Provide the (X, Y) coordinate of the cell's center where the given text is located.  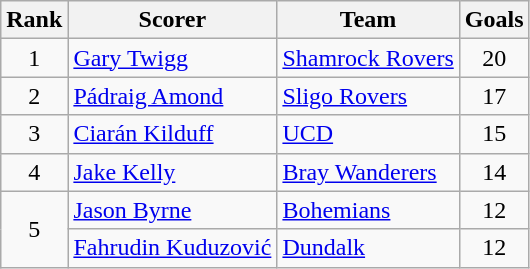
Dundalk (368, 248)
Team (368, 20)
17 (494, 96)
Scorer (172, 20)
Sligo Rovers (368, 96)
Gary Twigg (172, 58)
3 (34, 134)
Pádraig Amond (172, 96)
Jake Kelly (172, 172)
Jason Byrne (172, 210)
2 (34, 96)
Rank (34, 20)
UCD (368, 134)
Ciarán Kilduff (172, 134)
15 (494, 134)
Bohemians (368, 210)
5 (34, 229)
Bray Wanderers (368, 172)
20 (494, 58)
Goals (494, 20)
4 (34, 172)
Shamrock Rovers (368, 58)
Fahrudin Kuduzović (172, 248)
1 (34, 58)
14 (494, 172)
